Output the [X, Y] coordinate of the center of the cell containing the given text.  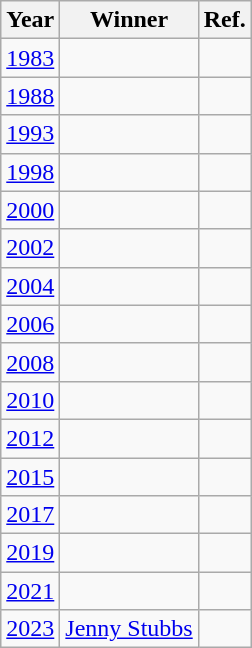
1983 [30, 58]
1998 [30, 172]
Year [30, 20]
2004 [30, 286]
Winner [129, 20]
2023 [30, 629]
2002 [30, 248]
2017 [30, 515]
2019 [30, 553]
1988 [30, 96]
2015 [30, 477]
2000 [30, 210]
2010 [30, 400]
2008 [30, 362]
2012 [30, 438]
2021 [30, 591]
1993 [30, 134]
2006 [30, 324]
Ref. [224, 20]
Jenny Stubbs [129, 629]
